For the text-containing cell, return its midpoint in (X, Y) coordinate format. 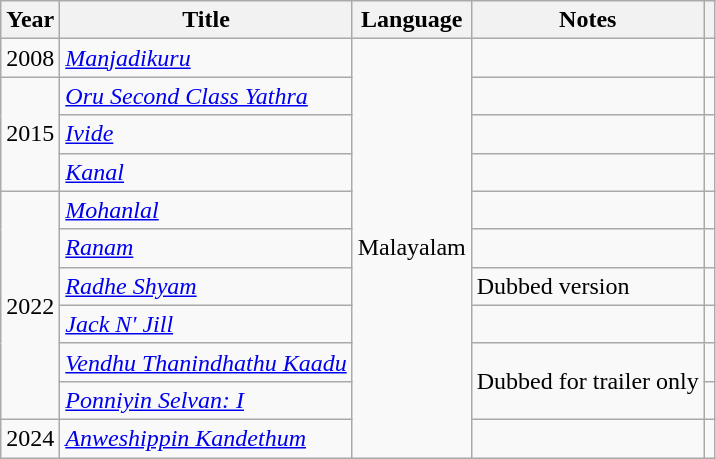
2015 (30, 134)
Language (412, 20)
Anweshippin Kandethum (206, 438)
Vendhu Thanindhathu Kaadu (206, 362)
Notes (588, 20)
2008 (30, 58)
2022 (30, 305)
Manjadikuru (206, 58)
Malayalam (412, 248)
Ivide (206, 134)
Ponniyin Selvan: I (206, 400)
Dubbed version (588, 286)
Radhe Shyam (206, 286)
Year (30, 20)
Jack N' Jill (206, 324)
2024 (30, 438)
Ranam (206, 248)
Mohanlal (206, 210)
Kanal (206, 172)
Dubbed for trailer only (588, 381)
Oru Second Class Yathra (206, 96)
Title (206, 20)
